Extract the (X, Y) coordinate from the center of the cell holding the provided text.  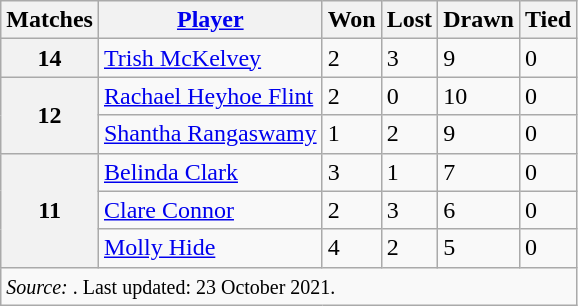
Molly Hide (210, 248)
4 (352, 248)
14 (50, 58)
Player (210, 20)
Clare Connor (210, 210)
10 (479, 96)
12 (50, 115)
Matches (50, 20)
11 (50, 210)
7 (479, 172)
Rachael Heyhoe Flint (210, 96)
Won (352, 20)
Source: . Last updated: 23 October 2021. (289, 286)
5 (479, 248)
Shantha Rangaswamy (210, 134)
Tied (548, 20)
Lost (409, 20)
6 (479, 210)
Drawn (479, 20)
Belinda Clark (210, 172)
Trish McKelvey (210, 58)
